Find where the given text appears and provide that cell's center as [X, Y] coordinate. 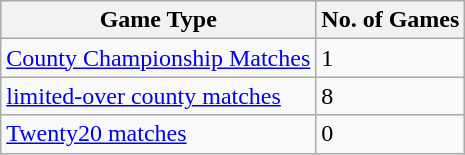
No. of Games [390, 20]
limited-over county matches [158, 96]
Twenty20 matches [158, 134]
County Championship Matches [158, 58]
Game Type [158, 20]
8 [390, 96]
1 [390, 58]
0 [390, 134]
